Determine the [X, Y] coordinate at the center of the cell enclosing the given text.  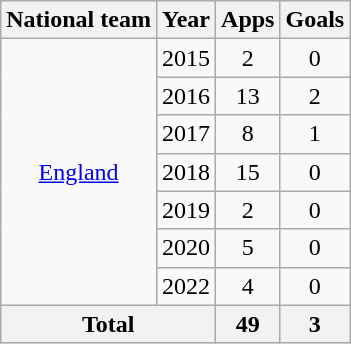
2019 [186, 210]
2020 [186, 248]
2015 [186, 58]
Year [186, 20]
3 [315, 324]
5 [248, 248]
2017 [186, 134]
2018 [186, 172]
2016 [186, 96]
Total [108, 324]
49 [248, 324]
2022 [186, 286]
National team [79, 20]
Apps [248, 20]
Goals [315, 20]
13 [248, 96]
1 [315, 134]
8 [248, 134]
England [79, 172]
15 [248, 172]
4 [248, 286]
